Scan for the cell matching the given text and deliver its [x, y] coordinate at center. 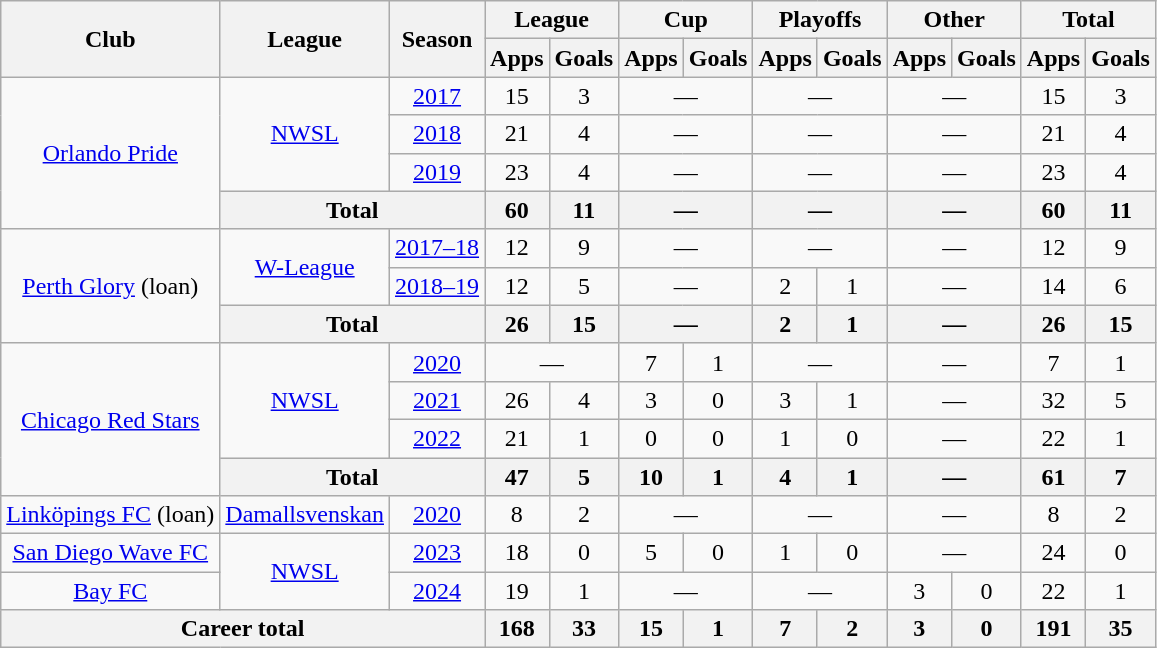
2017–18 [438, 248]
Perth Glory (loan) [110, 286]
Bay FC [110, 591]
San Diego Wave FC [110, 553]
18 [517, 553]
Damallsvenskan [305, 515]
2019 [438, 172]
191 [1053, 629]
2022 [438, 438]
2018 [438, 134]
2021 [438, 400]
Cup [686, 20]
47 [517, 477]
33 [584, 629]
2023 [438, 553]
Chicago Red Stars [110, 419]
Season [438, 39]
19 [517, 591]
Club [110, 39]
2024 [438, 591]
Linköpings FC (loan) [110, 515]
61 [1053, 477]
6 [1121, 286]
2017 [438, 96]
32 [1053, 400]
Orlando Pride [110, 153]
35 [1121, 629]
2018–19 [438, 286]
Career total [243, 629]
Playoffs [820, 20]
14 [1053, 286]
10 [651, 477]
168 [517, 629]
24 [1053, 553]
W-League [305, 267]
Other [954, 20]
